Identify which cell holds the provided text, then report its [X, Y] central coordinate. 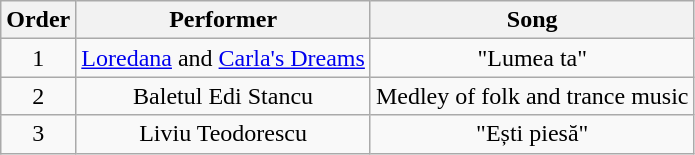
Order [38, 20]
"Ești piesă" [532, 134]
Liviu Teodorescu [224, 134]
Song [532, 20]
Medley of folk and trance music [532, 96]
Baletul Edi Stancu [224, 96]
3 [38, 134]
"Lumea ta" [532, 58]
Loredana and Carla's Dreams [224, 58]
2 [38, 96]
1 [38, 58]
Performer [224, 20]
